Scan for the cell matching the given text and deliver its (x, y) coordinate at center. 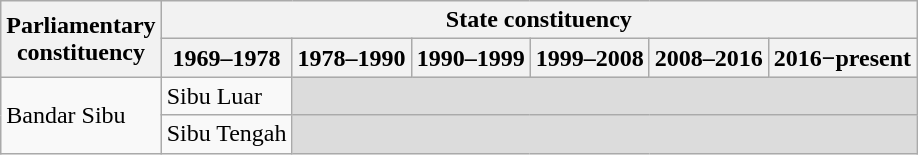
1999–2008 (590, 58)
Sibu Luar (226, 96)
1969–1978 (226, 58)
1978–1990 (352, 58)
1990–1999 (470, 58)
Sibu Tengah (226, 134)
Bandar Sibu (81, 115)
State constituency (538, 20)
2008–2016 (708, 58)
2016−present (842, 58)
Parliamentaryconstituency (81, 39)
